Pinpoint the cell where the given text exists, returning its (x, y) midpoint coordinate. 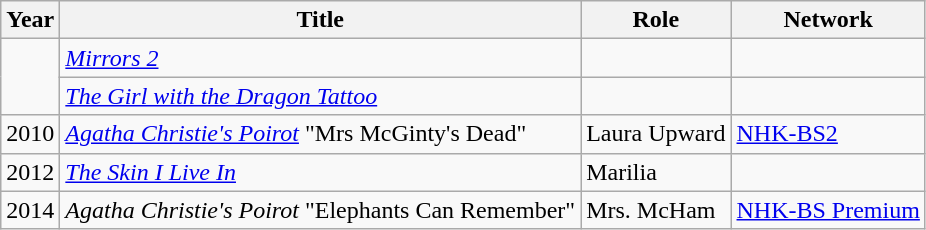
Marilia (656, 172)
Laura Upward (656, 134)
Mrs. McHam (656, 210)
2010 (30, 134)
Agatha Christie's Poirot "Mrs McGinty's Dead" (320, 134)
NHK-BS Premium (828, 210)
2014 (30, 210)
Title (320, 20)
2012 (30, 172)
NHK-BS2 (828, 134)
The Skin I Live In (320, 172)
Mirrors 2 (320, 58)
Network (828, 20)
Year (30, 20)
The Girl with the Dragon Tattoo (320, 96)
Role (656, 20)
Agatha Christie's Poirot "Elephants Can Remember" (320, 210)
